From the cell containing the given text, extract its center point as (x, y) coordinate. 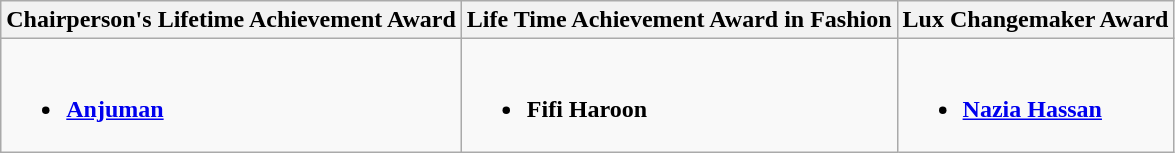
Life Time Achievement Award in Fashion (679, 20)
Anjuman (232, 96)
Lux Changemaker Award (1036, 20)
Fifi Haroon (679, 96)
Nazia Hassan (1036, 96)
Chairperson's Lifetime Achievement Award (232, 20)
